Search for the cell housing the specified text and yield its (X, Y) center coordinate. 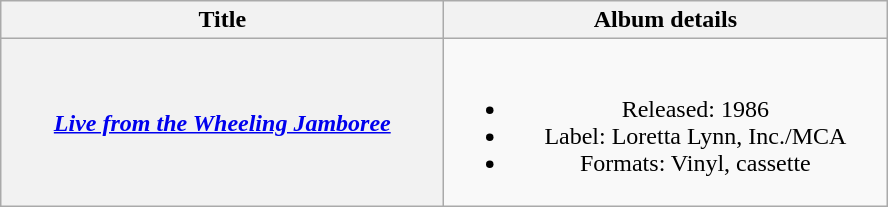
Title (222, 20)
Released: 1986Label: Loretta Lynn, Inc./MCAFormats: Vinyl, cassette (666, 122)
Album details (666, 20)
Live from the Wheeling Jamboree (222, 122)
